Provide the (x, y) coordinate of the cell's center where the given text is located.  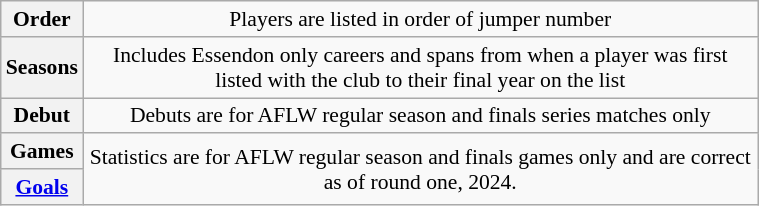
Games (42, 152)
Includes Essendon only careers and spans from when a player was first listed with the club to their final year on the list (420, 68)
Debuts are for AFLW regular season and finals series matches only (420, 116)
Players are listed in order of jumper number (420, 19)
Statistics are for AFLW regular season and finals games only and are correct as of round one, 2024. (420, 170)
Seasons (42, 68)
Debut (42, 116)
Order (42, 19)
Goals (42, 187)
